For the text-containing cell, return its midpoint in (X, Y) coordinate format. 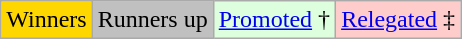
Winners (46, 20)
Relegated ‡ (398, 20)
Runners up (152, 20)
Promoted † (274, 20)
